Search for the cell housing the specified text and yield its [x, y] center coordinate. 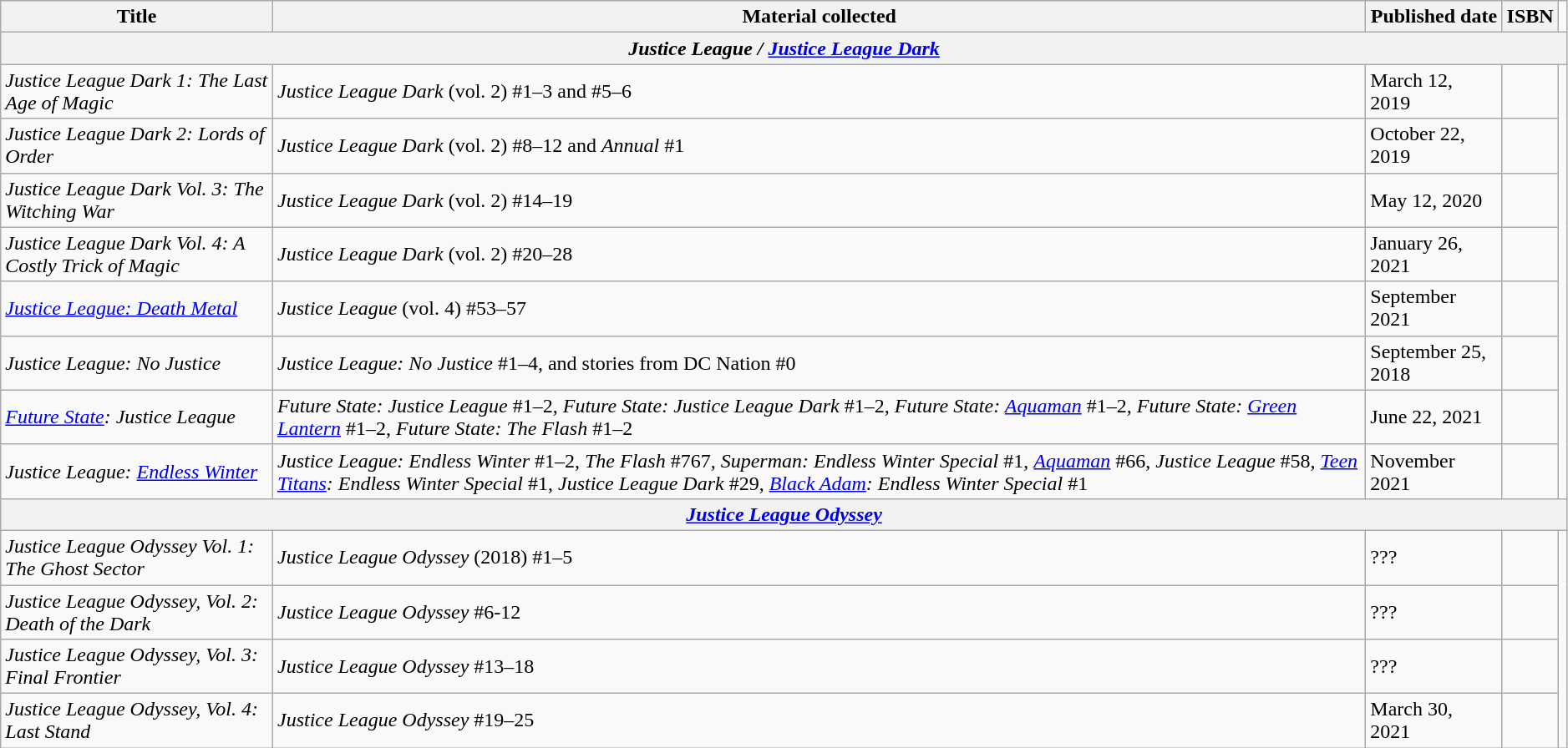
March 30, 2021 [1434, 721]
May 12, 2020 [1434, 200]
Justice League Odyssey (2018) #1–5 [820, 558]
Justice League Dark 1: The Last Age of Magic [137, 92]
Published date [1434, 17]
September 2021 [1434, 309]
Justice League Odyssey #6-12 [820, 611]
September 25, 2018 [1434, 362]
Justice League (vol. 4) #53–57 [820, 309]
Justice League Dark 2: Lords of Order [137, 145]
Justice League Odyssey, Vol. 3: Final Frontier [137, 666]
Title [137, 17]
Justice League / Justice League Dark [784, 48]
Justice League Dark (vol. 2) #1–3 and #5–6 [820, 92]
Justice League Odyssey [784, 514]
January 26, 2021 [1434, 254]
Justice League Dark Vol. 3: The Witching War [137, 200]
Justice League Odyssey, Vol. 2: Death of the Dark [137, 611]
Justice League Odyssey #13–18 [820, 666]
Justice League: Endless Winter [137, 471]
March 12, 2019 [1434, 92]
Justice League Dark (vol. 2) #14–19 [820, 200]
Justice League: Death Metal [137, 309]
Material collected [820, 17]
October 22, 2019 [1434, 145]
ISBN [1530, 17]
Future State: Justice League [137, 417]
Justice League Dark (vol. 2) #8–12 and Annual #1 [820, 145]
Justice League Odyssey #19–25 [820, 721]
Justice League: No Justice [137, 362]
Justice League Dark Vol. 4: A Costly Trick of Magic [137, 254]
Justice League Odyssey, Vol. 4: Last Stand [137, 721]
June 22, 2021 [1434, 417]
November 2021 [1434, 471]
Justice League Dark (vol. 2) #20–28 [820, 254]
Justice League Odyssey Vol. 1: The Ghost Sector [137, 558]
Justice League: No Justice #1–4, and stories from DC Nation #0 [820, 362]
